Scan for the cell matching the given text and deliver its [x, y] coordinate at center. 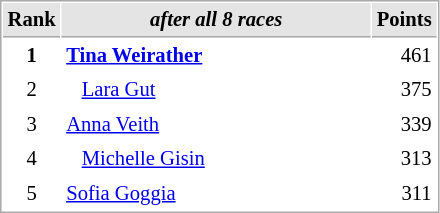
after all 8 races [216, 20]
461 [404, 56]
313 [404, 158]
2 [32, 90]
3 [32, 124]
311 [404, 194]
Anna Veith [216, 124]
Rank [32, 20]
Points [404, 20]
Michelle Gisin [216, 158]
375 [404, 90]
4 [32, 158]
339 [404, 124]
Tina Weirather [216, 56]
Sofia Goggia [216, 194]
Lara Gut [216, 90]
1 [32, 56]
5 [32, 194]
